From the cell containing the given text, extract its center point as [X, Y] coordinate. 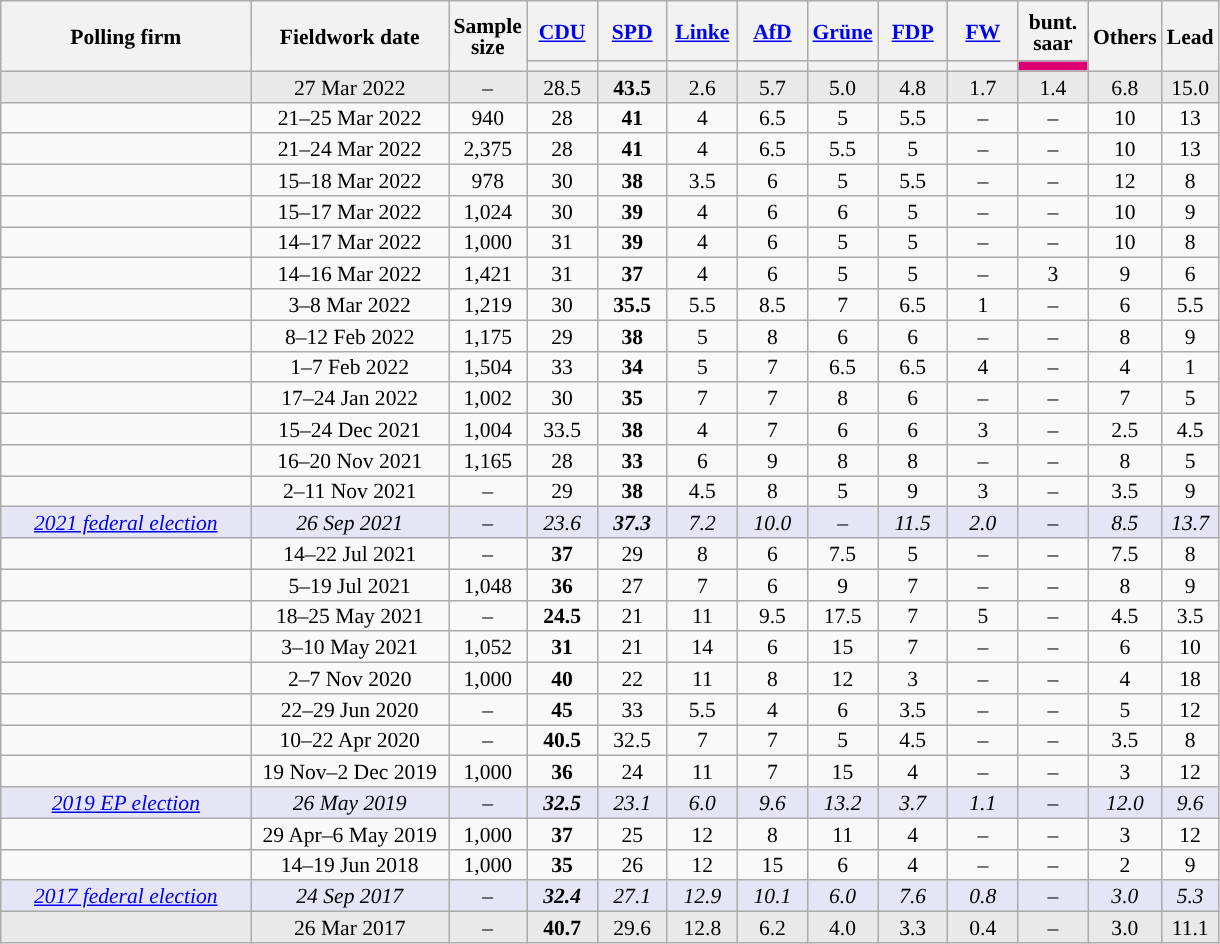
940 [487, 118]
17–24 Jan 2022 [350, 398]
1,002 [487, 398]
2–11 Nov 2021 [350, 492]
14 [702, 648]
40.5 [562, 740]
Lead [1190, 36]
1–7 Feb 2022 [350, 366]
29.6 [632, 928]
8–12 Feb 2022 [350, 336]
2 [1125, 864]
1,421 [487, 274]
34 [632, 366]
15.0 [1190, 86]
1,504 [487, 366]
1,175 [487, 336]
2019 EP election [126, 802]
12.9 [702, 896]
11.5 [913, 522]
26 [632, 864]
FDP [913, 31]
3.3 [913, 928]
1,004 [487, 430]
14–16 Mar 2022 [350, 274]
2021 federal election [126, 522]
1,219 [487, 304]
27.1 [632, 896]
2–7 Nov 2020 [350, 678]
0.8 [983, 896]
1,165 [487, 460]
6.8 [1125, 86]
26 May 2019 [350, 802]
26 Sep 2021 [350, 522]
978 [487, 180]
3–10 May 2021 [350, 648]
14–17 Mar 2022 [350, 242]
1.7 [983, 86]
10.1 [772, 896]
1,024 [487, 212]
11.1 [1190, 928]
10–22 Apr 2020 [350, 740]
26 Mar 2017 [350, 928]
AfD [772, 31]
25 [632, 834]
43.5 [632, 86]
27 [632, 584]
16–20 Nov 2021 [350, 460]
5.3 [1190, 896]
19 Nov–2 Dec 2019 [350, 772]
40 [562, 678]
9.5 [772, 616]
22 [632, 678]
32.4 [562, 896]
17.5 [842, 616]
CDU [562, 31]
6.2 [772, 928]
5.7 [772, 86]
37.3 [632, 522]
2.6 [702, 86]
15–24 Dec 2021 [350, 430]
10.0 [772, 522]
2017 federal election [126, 896]
21–25 Mar 2022 [350, 118]
3–8 Mar 2022 [350, 304]
21–24 Mar 2022 [350, 150]
7.2 [702, 522]
12.8 [702, 928]
0.4 [983, 928]
15–18 Mar 2022 [350, 180]
3.7 [913, 802]
1,048 [487, 584]
45 [562, 710]
33.5 [562, 430]
1.4 [1053, 86]
7.6 [913, 896]
14–22 Jul 2021 [350, 554]
18–25 May 2021 [350, 616]
4.0 [842, 928]
27 Mar 2022 [350, 86]
35.5 [632, 304]
18 [1190, 678]
Grüne [842, 31]
23.1 [632, 802]
24 [632, 772]
12.0 [1125, 802]
28.5 [562, 86]
1,052 [487, 648]
40.7 [562, 928]
22–29 Jun 2020 [350, 710]
Samplesize [487, 36]
5–19 Jul 2021 [350, 584]
Polling firm [126, 36]
bunt.saar [1053, 31]
2,375 [487, 150]
29 Apr–6 May 2019 [350, 834]
15–17 Mar 2022 [350, 212]
1.1 [983, 802]
13.7 [1190, 522]
4.8 [913, 86]
2.5 [1125, 430]
13.2 [842, 802]
23.6 [562, 522]
14–19 Jun 2018 [350, 864]
Linke [702, 31]
24.5 [562, 616]
5.0 [842, 86]
SPD [632, 31]
Fieldwork date [350, 36]
Others [1125, 36]
24 Sep 2017 [350, 896]
FW [983, 31]
2.0 [983, 522]
